For the text-containing cell, return its midpoint in [X, Y] coordinate format. 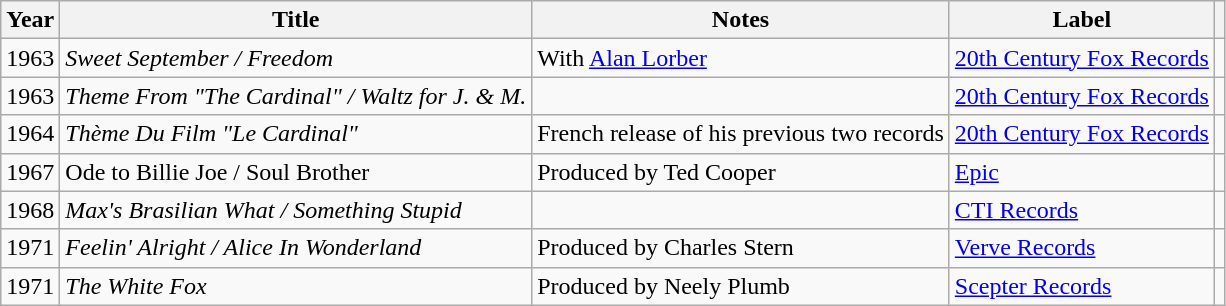
Ode to Billie Joe / Soul Brother [296, 172]
1968 [30, 210]
CTI Records [1082, 210]
Label [1082, 20]
Year [30, 20]
Feelin' Alright / Alice In Wonderland [296, 248]
Title [296, 20]
With Alan Lorber [741, 58]
Sweet September / Freedom [296, 58]
Thème Du Film "Le Cardinal" [296, 134]
Verve Records [1082, 248]
Produced by Charles Stern [741, 248]
French release of his previous two records [741, 134]
Scepter Records [1082, 286]
1967 [30, 172]
1964 [30, 134]
Notes [741, 20]
Epic [1082, 172]
Produced by Ted Cooper [741, 172]
The White Fox [296, 286]
Theme From "The Cardinal" / Waltz for J. & M. [296, 96]
Produced by Neely Plumb [741, 286]
Max's Brasilian What / Something Stupid [296, 210]
